Return the (x, y) coordinate for the center point of the cell that contains the specified text.  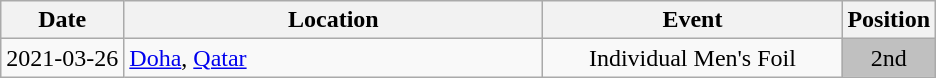
Position (889, 20)
2021-03-26 (62, 58)
Date (62, 20)
2nd (889, 58)
Individual Men's Foil (692, 58)
Location (334, 20)
Doha, Qatar (334, 58)
Event (692, 20)
